From the cell containing the given text, extract its center point as [x, y] coordinate. 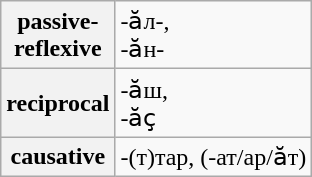
-ӑш,-ӑҫ [214, 103]
-(т)тар, (-ат/ар/ӑт) [214, 157]
-ӑл-,-ӑн- [214, 35]
reciprocal [58, 103]
causative [58, 157]
passive-reflexive [58, 35]
